Output the [x, y] coordinate of the center of the cell containing the given text.  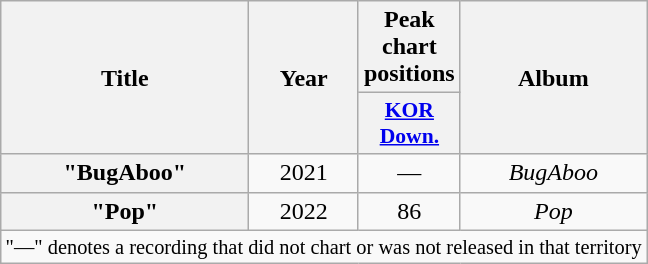
— [409, 173]
Peak chart positions [409, 47]
"Pop" [125, 211]
Title [125, 78]
KORDown. [409, 124]
Album [553, 78]
2021 [304, 173]
Year [304, 78]
"—" denotes a recording that did not chart or was not released in that territory [324, 247]
2022 [304, 211]
"BugAboo" [125, 173]
86 [409, 211]
Pop [553, 211]
BugAboo [553, 173]
